Determine the (X, Y) coordinate at the center of the cell enclosing the given text.  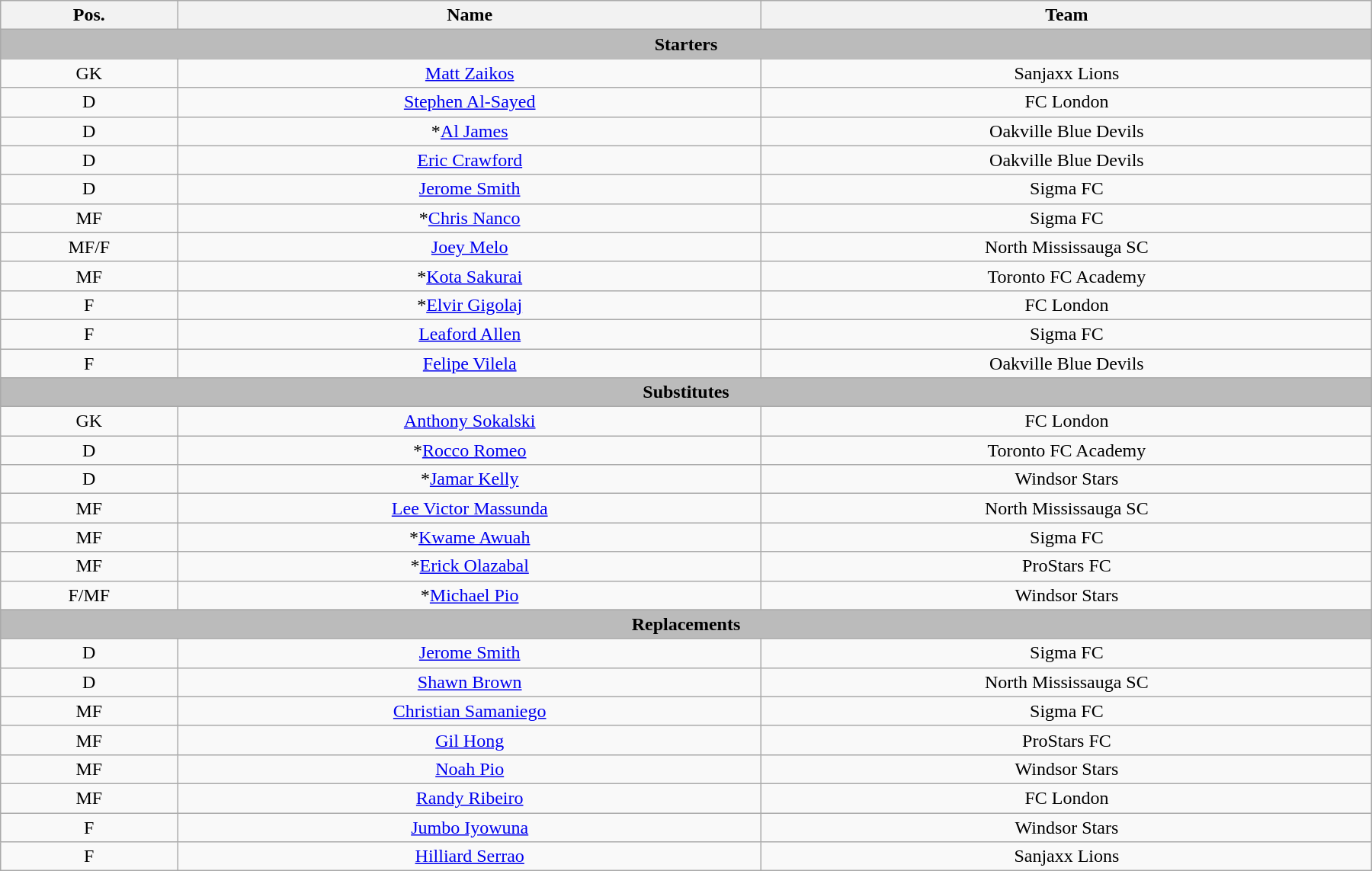
*Rocco Romeo (470, 450)
Joey Melo (470, 247)
Stephen Al-Sayed (470, 102)
Christian Samaniego (470, 711)
Matt Zaikos (470, 73)
Randy Ribeiro (470, 798)
Gil Hong (470, 740)
Eric Crawford (470, 160)
Replacements (686, 624)
Shawn Brown (470, 682)
*Jamar Kelly (470, 479)
F/MF (88, 595)
Anthony Sokalski (470, 421)
*Al James (470, 131)
Team (1067, 15)
Noah Pio (470, 769)
Lee Victor Massunda (470, 508)
Leaford Allen (470, 334)
Jumbo Iyowuna (470, 827)
Hilliard Serrao (470, 857)
MF/F (88, 247)
*Kota Sakurai (470, 276)
*Chris Nanco (470, 218)
Name (470, 15)
Starters (686, 44)
Substitutes (686, 392)
*Kwame Awuah (470, 537)
Felipe Vilela (470, 363)
Pos. (88, 15)
*Elvir Gigolaj (470, 305)
*Michael Pio (470, 595)
*Erick Olazabal (470, 566)
